Find where the given text appears and provide that cell's center as (X, Y) coordinate. 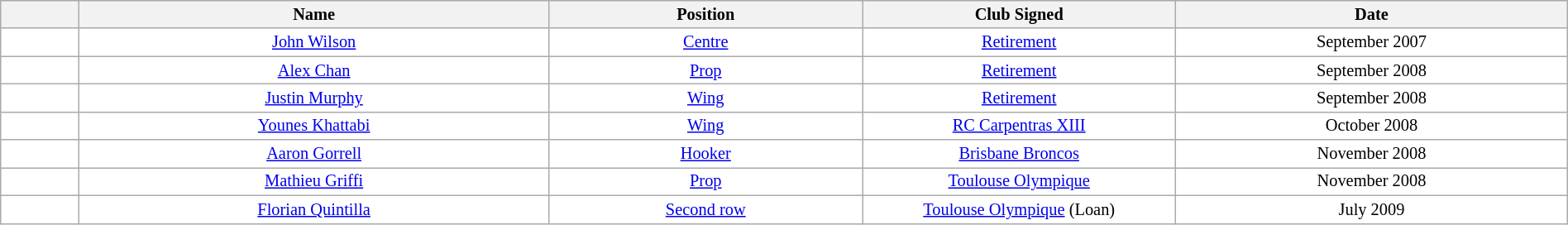
July 2009 (1372, 209)
Justin Murphy (313, 98)
Florian Quintilla (313, 209)
Name (313, 14)
Toulouse Olympique (1019, 181)
October 2008 (1372, 126)
Brisbane Broncos (1019, 154)
Date (1372, 14)
Alex Chan (313, 70)
Centre (706, 42)
Toulouse Olympique (Loan) (1019, 209)
Mathieu Griffi (313, 181)
John Wilson (313, 42)
Second row (706, 209)
Younes Khattabi (313, 126)
RC Carpentras XIII (1019, 126)
September 2007 (1372, 42)
Club Signed (1019, 14)
Position (706, 14)
Hooker (706, 154)
Aaron Gorrell (313, 154)
